Output the [X, Y] coordinate of the center of the cell containing the given text.  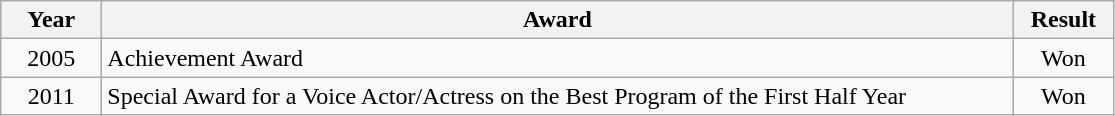
Award [558, 20]
Year [52, 20]
2011 [52, 96]
Result [1064, 20]
Special Award for a Voice Actor/Actress on the Best Program of the First Half Year [558, 96]
2005 [52, 58]
Achievement Award [558, 58]
